Find where the given text appears and provide that cell's center as [X, Y] coordinate. 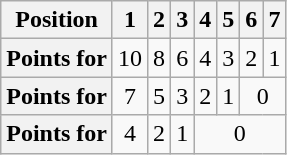
Position [57, 20]
10 [130, 58]
8 [160, 58]
